Find where the given text appears and provide that cell's center as [x, y] coordinate. 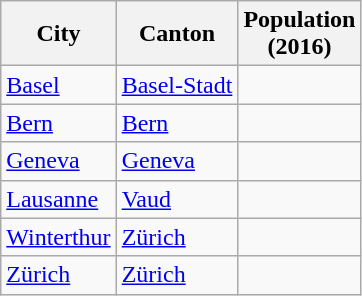
City [58, 34]
Population(2016) [300, 34]
Lausanne [58, 199]
Canton [177, 34]
Basel [58, 85]
Winterthur [58, 237]
Basel-Stadt [177, 85]
Vaud [177, 199]
